Find where the given text appears and provide that cell's center as [x, y] coordinate. 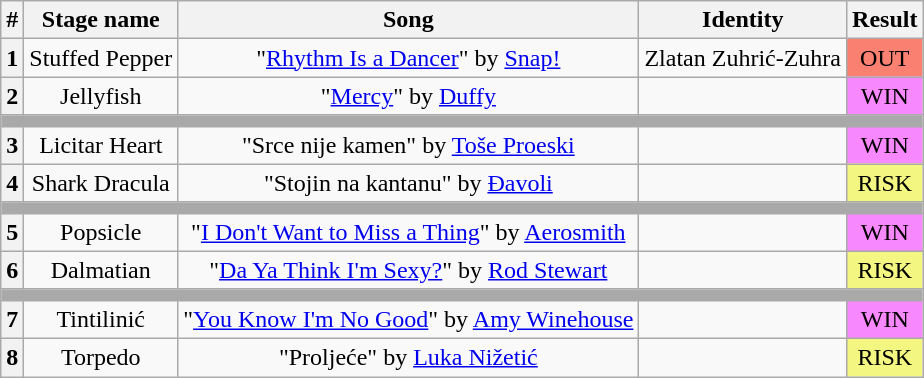
2 [12, 96]
# [12, 20]
"Rhythm Is a Dancer" by Snap! [408, 58]
Dalmatian [101, 270]
1 [12, 58]
8 [12, 357]
Shark Dracula [101, 183]
Identity [743, 20]
"Srce nije kamen" by Toše Proeski [408, 145]
Stuffed Pepper [101, 58]
4 [12, 183]
Zlatan Zuhrić-Zuhra [743, 58]
"You Know I'm No Good" by Amy Winehouse [408, 319]
"Stojin na kantanu" by Đavoli [408, 183]
OUT [885, 58]
Licitar Heart [101, 145]
7 [12, 319]
Torpedo [101, 357]
Stage name [101, 20]
5 [12, 232]
Song [408, 20]
Popsicle [101, 232]
Tintilinić [101, 319]
"Da Ya Think I'm Sexy?" by Rod Stewart [408, 270]
"Mercy" by Duffy [408, 96]
"Proljeće" by Luka Nižetić [408, 357]
3 [12, 145]
6 [12, 270]
Jellyfish [101, 96]
"I Don't Want to Miss a Thing" by Aerosmith [408, 232]
Result [885, 20]
